Search for the cell housing the specified text and yield its [x, y] center coordinate. 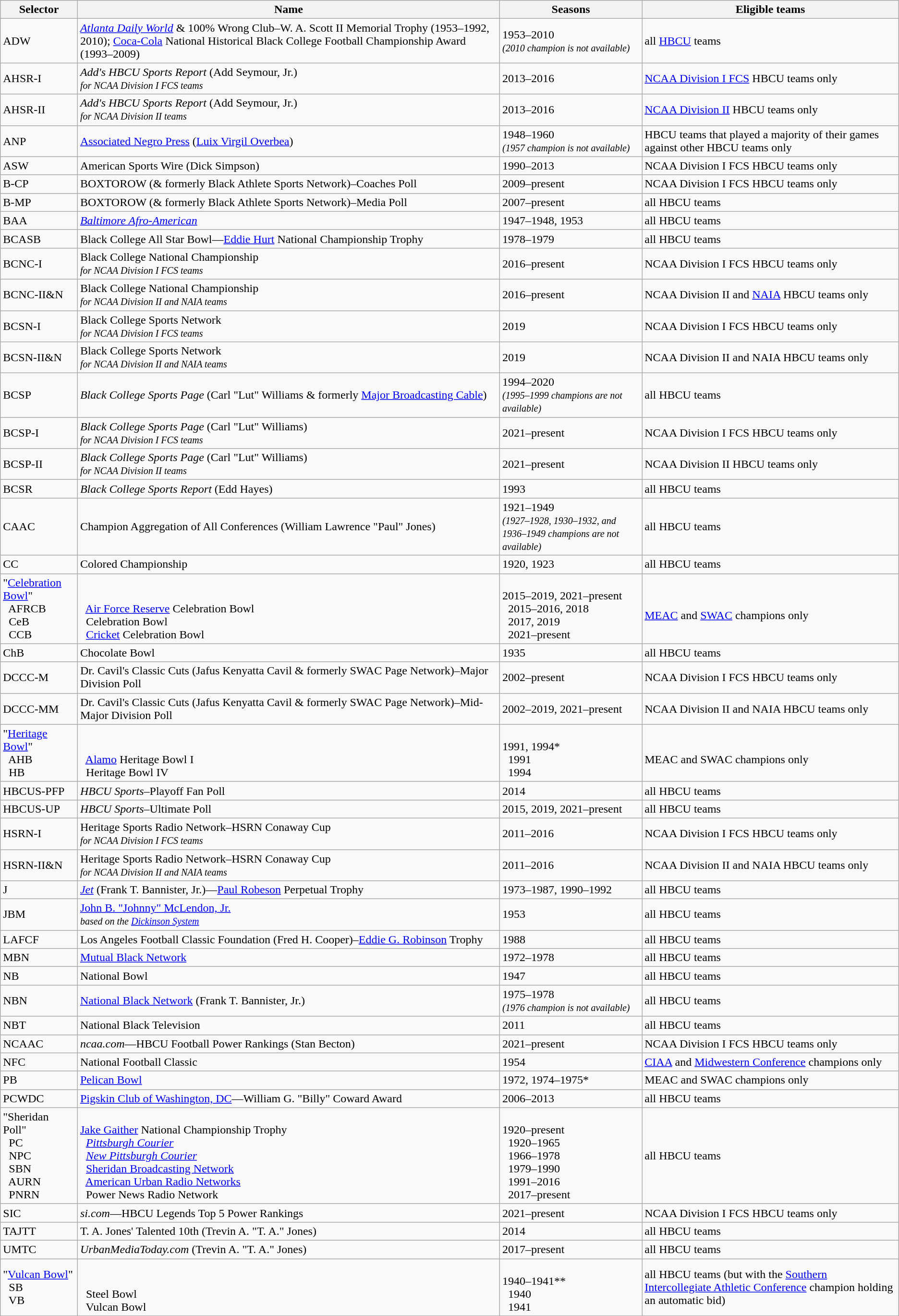
NFC [39, 1062]
ANP [39, 141]
1935 [571, 653]
NBT [39, 1025]
PB [39, 1080]
Black College National Championshipfor NCAA Division I FCS teams [288, 263]
Los Angeles Football Classic Foundation (Fred H. Cooper)–Eddie G. Robinson Trophy [288, 939]
1920–present 1920–1965 1966–1978 1979–1990 1991–2016 2017–present [571, 1156]
1994–2020(1995–1999 champions are not available) [571, 395]
BCSP-I [39, 433]
1954 [571, 1062]
Black College Sports Networkfor NCAA Division II and NAIA teams [288, 357]
1947 [571, 976]
AHSR-I [39, 79]
UMTC [39, 1249]
BOXTOROW (& formerly Black Athlete Sports Network)–Coaches Poll [288, 184]
CAAC [39, 526]
1990–2013 [571, 166]
Heritage Sports Radio Network–HSRN Conaway Cupfor NCAA Division I FCS teams [288, 834]
1940–1941** 1940 1941 [571, 1287]
BOXTOROW (& formerly Black Athlete Sports Network)–Media Poll [288, 202]
Alamo Heritage Bowl I Heritage Bowl IV [288, 753]
J [39, 890]
SIC [39, 1213]
HBCU teams that played a majority of their games against other HBCU teams only [770, 141]
John B. "Johnny" McLendon, Jr.based on the Dickinson System [288, 914]
1953 [571, 914]
"Vulcan Bowl" SB VB [39, 1287]
Add's HBCU Sports Report (Add Seymour, Jr.)for NCAA Division I FCS teams [288, 79]
Dr. Cavil's Classic Cuts (Jafus Kenyatta Cavil & formerly SWAC Page Network)–Mid-Major Division Poll [288, 709]
NBN [39, 1001]
National Black Television [288, 1025]
Black College National Championshipfor NCAA Division II and NAIA teams [288, 295]
1948–1960(1957 champion is not available) [571, 141]
DCCC-MM [39, 709]
Black College Sports Page (Carl "Lut" Williams & formerly Major Broadcasting Cable) [288, 395]
2017–present [571, 1249]
BCSN-I [39, 326]
1988 [571, 939]
American Sports Wire (Dick Simpson) [288, 166]
1920, 1923 [571, 564]
DCCC-M [39, 677]
Pelican Bowl [288, 1080]
1921–1949(1927–1928, 1930–1932, and 1936–1949 champions are not available) [571, 526]
Air Force Reserve Celebration Bowl Celebration Bowl Cricket Celebration Bowl [288, 609]
1991, 1994* 1991 1994 [571, 753]
T. A. Jones' Talented 10th (Trevin A. "T. A." Jones) [288, 1231]
ASW [39, 166]
all HBCU teams (but with the Southern Intercollegiate Athletic Conference champion holding an automatic bid) [770, 1287]
HBCUS-PFP [39, 791]
AHSR-II [39, 110]
Black College Sports Networkfor NCAA Division I FCS teams [288, 326]
Selector [39, 10]
BCSN-II&N [39, 357]
HBCUS-UP [39, 809]
BCNC-II&N [39, 295]
"Celebration Bowl" AFRCB CeB CCB [39, 609]
CC [39, 564]
CIAA and Midwestern Conference champions only [770, 1062]
2011 [571, 1025]
2015–2019, 2021–present 2015–2016, 2018 2017, 2019 2021–present [571, 609]
Seasons [571, 10]
HBCU Sports–Playoff Fan Poll [288, 791]
Colored Championship [288, 564]
Steel Bowl Vulcan Bowl [288, 1287]
National Black Network (Frank T. Bannister, Jr.) [288, 1001]
Associated Negro Press (Luix Virgil Overbea) [288, 141]
si.com—HBCU Legends Top 5 Power Rankings [288, 1213]
National Football Classic [288, 1062]
1947–1948, 1953 [571, 220]
JBM [39, 914]
NB [39, 976]
B-MP [39, 202]
HSRN-II&N [39, 865]
1978–1979 [571, 239]
Black College Sports Page (Carl "Lut" Williams)for NCAA Division I FCS teams [288, 433]
2007–present [571, 202]
BCSP-II [39, 464]
HBCU Sports–Ultimate Poll [288, 809]
Champion Aggregation of All Conferences (William Lawrence "Paul" Jones) [288, 526]
Jet (Frank T. Bannister, Jr.)—Paul Robeson Perpetual Trophy [288, 890]
HSRN-I [39, 834]
1953–2010(2010 champion is not available) [571, 41]
TAJTT [39, 1231]
LAFCF [39, 939]
2009–present [571, 184]
1972, 1974–1975* [571, 1080]
Black College All Star Bowl—Eddie Hurt National Championship Trophy [288, 239]
BCNC-I [39, 263]
BCSR [39, 489]
2015, 2019, 2021–present [571, 809]
2002–present [571, 677]
Black College Sports Report (Edd Hayes) [288, 489]
PCWDC [39, 1098]
Baltimore Afro-American [288, 220]
MBN [39, 958]
NCAAC [39, 1044]
Pigskin Club of Washington, DC—William G. "Billy" Coward Award [288, 1098]
Eligible teams [770, 10]
Name [288, 10]
Black College Sports Page (Carl "Lut" Williams)for NCAA Division II teams [288, 464]
ADW [39, 41]
Mutual Black Network [288, 958]
ChB [39, 653]
ncaa.com—HBCU Football Power Rankings (Stan Becton) [288, 1044]
Chocolate Bowl [288, 653]
2002–2019, 2021–present [571, 709]
1993 [571, 489]
2006–2013 [571, 1098]
Heritage Sports Radio Network–HSRN Conaway Cupfor NCAA Division II and NAIA teams [288, 865]
BAA [39, 220]
1975–1978(1976 champion is not available) [571, 1001]
BCASB [39, 239]
National Bowl [288, 976]
B-CP [39, 184]
1973–1987, 1990–1992 [571, 890]
Dr. Cavil's Classic Cuts (Jafus Kenyatta Cavil & formerly SWAC Page Network)–Major Division Poll [288, 677]
Add's HBCU Sports Report (Add Seymour, Jr.)for NCAA Division II teams [288, 110]
1972–1978 [571, 958]
"Heritage Bowl" AHB HB [39, 753]
UrbanMediaToday.com (Trevin A. "T. A." Jones) [288, 1249]
BCSP [39, 395]
"Sheridan Poll" PC NPC SBN AURN PNRN [39, 1156]
